Search for the cell housing the specified text and yield its (x, y) center coordinate. 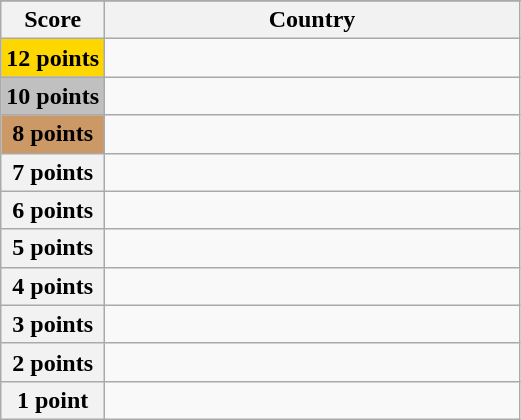
3 points (53, 324)
8 points (53, 134)
Score (53, 20)
1 point (53, 400)
6 points (53, 210)
2 points (53, 362)
7 points (53, 172)
4 points (53, 286)
10 points (53, 96)
Country (312, 20)
12 points (53, 58)
5 points (53, 248)
